From the cell containing the given text, extract its center point as [X, Y] coordinate. 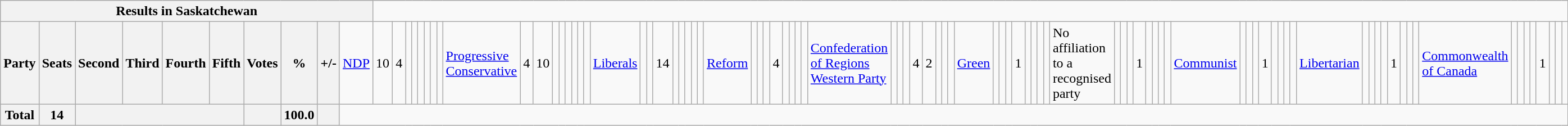
Seats [57, 63]
Votes [262, 63]
Confederation of Regions Western Party [849, 63]
Fifth [226, 63]
Party [20, 63]
Reform [727, 63]
Third [143, 63]
Results in Saskatchewan [187, 11]
Fourth [185, 63]
Green [974, 63]
% [299, 63]
2 [929, 63]
Progressive Conservative [481, 63]
NDP [356, 63]
100.0 [299, 115]
Communist [1206, 63]
Commonwealth of Canada [1465, 63]
No affiliation to a recognised party [1082, 63]
Second [99, 63]
Libertarian [1330, 63]
Total [20, 115]
+/- [328, 63]
Liberals [615, 63]
